Detect which cell encompasses the target text, then output its [x, y] center coordinate. 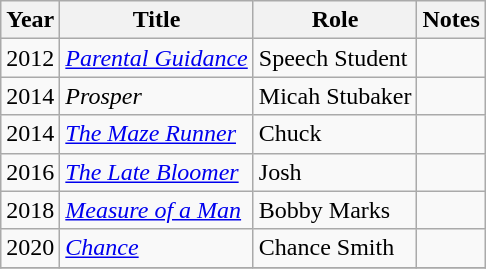
Bobby Marks [335, 210]
Speech Student [335, 58]
Title [156, 20]
Prosper [156, 96]
2018 [30, 210]
Chance Smith [335, 248]
Measure of a Man [156, 210]
The Late Bloomer [156, 172]
Chuck [335, 134]
2016 [30, 172]
Josh [335, 172]
Parental Guidance [156, 58]
The Maze Runner [156, 134]
Year [30, 20]
Role [335, 20]
2012 [30, 58]
Notes [451, 20]
Chance [156, 248]
Micah Stubaker [335, 96]
2020 [30, 248]
